Find where the given text appears and provide that cell's center as [x, y] coordinate. 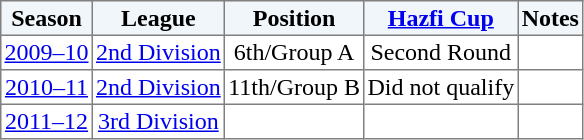
2011–12 [47, 121]
Hazfi Cup [441, 18]
2009–10 [47, 52]
Position [294, 18]
3rd Division [158, 121]
2010–11 [47, 87]
Notes [550, 18]
11th/Group B [294, 87]
Second Round [441, 52]
Did not qualify [441, 87]
Season [47, 18]
League [158, 18]
6th/Group A [294, 52]
